Return [x, y] of the center of cell containing provided text 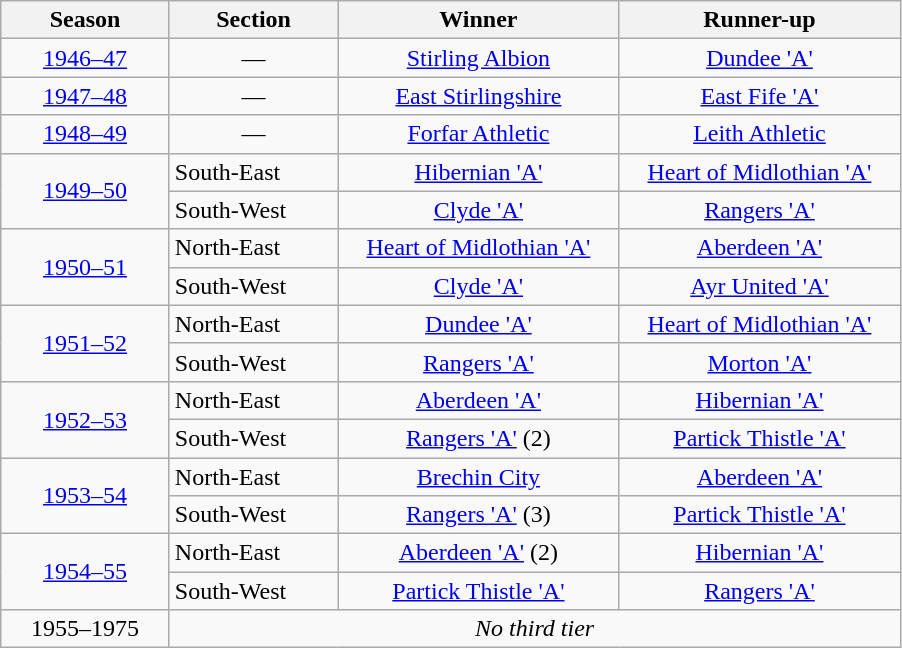
1949–50 [86, 191]
1951–52 [86, 343]
Brechin City [478, 477]
Rangers 'A' (2) [478, 438]
East Fife 'A' [760, 96]
Section [254, 20]
Aberdeen 'A' (2) [478, 553]
Winner [478, 20]
Stirling Albion [478, 58]
1955–1975 [86, 629]
Ayr United 'A' [760, 286]
1954–55 [86, 572]
1946–47 [86, 58]
1953–54 [86, 496]
No third tier [534, 629]
East Stirlingshire [478, 96]
1950–51 [86, 267]
South-East [254, 172]
1948–49 [86, 134]
Morton 'A' [760, 362]
Season [86, 20]
1947–48 [86, 96]
1952–53 [86, 419]
Forfar Athletic [478, 134]
Rangers 'A' (3) [478, 515]
Leith Athletic [760, 134]
Runner-up [760, 20]
